Output the (X, Y) coordinate of the center of the cell containing the given text.  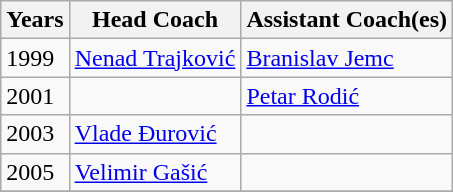
Vlade Đurović (155, 134)
Velimir Gašić (155, 172)
Assistant Coach(es) (347, 20)
Years (35, 20)
2001 (35, 96)
Petar Rodić (347, 96)
Branislav Jemc (347, 58)
2003 (35, 134)
2005 (35, 172)
Head Coach (155, 20)
Nenad Trajković (155, 58)
1999 (35, 58)
